Output the [x, y] coordinate of the center of the cell containing the given text.  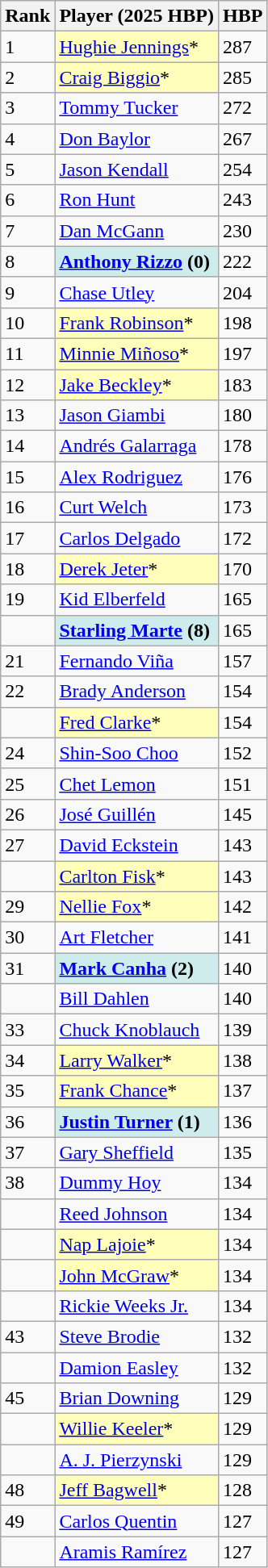
30 [27, 938]
Chuck Knoblauch [137, 1030]
Fred Clarke* [137, 722]
3 [27, 108]
128 [242, 1491]
Gary Sheffield [137, 1152]
35 [27, 1091]
5 [27, 169]
151 [242, 784]
38 [27, 1183]
Tommy Tucker [137, 108]
Kid Elberfeld [137, 600]
285 [242, 77]
Chase Utley [137, 292]
287 [242, 47]
17 [27, 538]
9 [27, 292]
Dan McGann [137, 231]
10 [27, 323]
2 [27, 77]
José Guillén [137, 814]
138 [242, 1060]
Carlos Quentin [137, 1521]
Mark Canha (2) [137, 968]
172 [242, 538]
152 [242, 753]
29 [27, 907]
25 [27, 784]
33 [27, 1030]
11 [27, 353]
Bill Dahlen [137, 999]
24 [27, 753]
HBP [242, 16]
170 [242, 569]
Reed Johnson [137, 1214]
Ron Hunt [137, 200]
176 [242, 477]
204 [242, 292]
137 [242, 1091]
Willie Keeler* [137, 1429]
243 [242, 200]
Don Baylor [137, 139]
Player (2025 HBP) [137, 16]
183 [242, 385]
21 [27, 661]
Chet Lemon [137, 784]
6 [27, 200]
Carlos Delgado [137, 538]
222 [242, 261]
267 [242, 139]
Hughie Jennings* [137, 47]
Curt Welch [137, 508]
8 [27, 261]
178 [242, 446]
4 [27, 139]
15 [27, 477]
Rank [27, 16]
Rickie Weeks Jr. [137, 1306]
Art Fletcher [137, 938]
43 [27, 1336]
13 [27, 416]
173 [242, 508]
254 [242, 169]
Brady Anderson [137, 692]
Nap Lajoie* [137, 1244]
142 [242, 907]
Anthony Rizzo (0) [137, 261]
272 [242, 108]
John McGraw* [137, 1275]
26 [27, 814]
Starling Marte (8) [137, 630]
Jake Beckley* [137, 385]
198 [242, 323]
230 [242, 231]
180 [242, 416]
Damion Easley [137, 1368]
7 [27, 231]
49 [27, 1521]
Fernando Viña [137, 661]
18 [27, 569]
Carlton Fisk* [137, 876]
Steve Brodie [137, 1336]
David Eckstein [137, 845]
16 [27, 508]
45 [27, 1399]
A. J. Pierzynski [137, 1460]
12 [27, 385]
Craig Biggio* [137, 77]
31 [27, 968]
145 [242, 814]
141 [242, 938]
Dummy Hoy [137, 1183]
Frank Chance* [137, 1091]
14 [27, 446]
34 [27, 1060]
139 [242, 1030]
Justin Turner (1) [137, 1122]
Shin-Soo Choo [137, 753]
37 [27, 1152]
Jason Kendall [137, 169]
Alex Rodriguez [137, 477]
19 [27, 600]
157 [242, 661]
Aramis Ramírez [137, 1552]
Brian Downing [137, 1399]
Minnie Miñoso* [137, 353]
Larry Walker* [137, 1060]
135 [242, 1152]
22 [27, 692]
Andrés Galarraga [137, 446]
48 [27, 1491]
Jason Giambi [137, 416]
Frank Robinson* [137, 323]
1 [27, 47]
Jeff Bagwell* [137, 1491]
27 [27, 845]
Derek Jeter* [137, 569]
136 [242, 1122]
Nellie Fox* [137, 907]
197 [242, 353]
36 [27, 1122]
